Pinpoint the cell where the given text exists, returning its (x, y) midpoint coordinate. 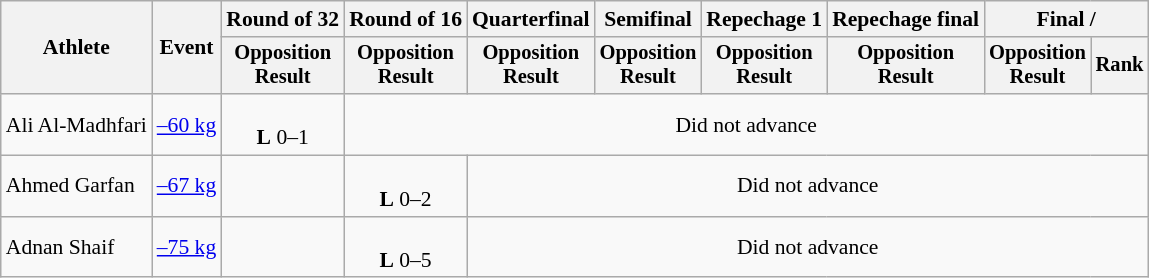
Final / (1066, 19)
Ali Al-Madhfari (76, 124)
Repechage 1 (764, 19)
–75 kg (186, 248)
Repechage final (906, 19)
L 0–2 (406, 186)
Quarterfinal (531, 19)
Event (186, 48)
–60 kg (186, 124)
Athlete (76, 48)
Adnan Shaif (76, 248)
Round of 16 (406, 19)
L 0–1 (282, 124)
L 0–5 (406, 248)
–67 kg (186, 186)
Semifinal (648, 19)
Ahmed Garfan (76, 186)
Rank (1120, 66)
Round of 32 (282, 19)
